Extract the [x, y] coordinate from the center of the cell holding the provided text.  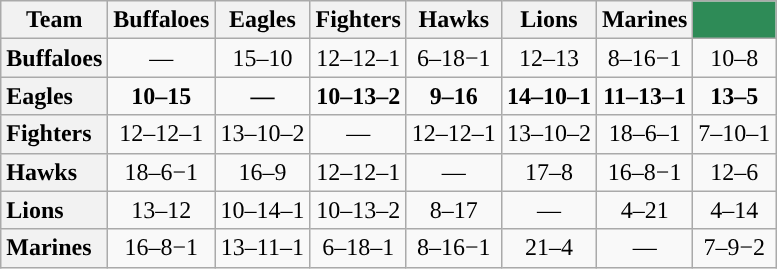
7–9−2 [734, 248]
7–10–1 [734, 134]
13–12 [162, 210]
13–5 [734, 96]
12–6 [734, 172]
18–6−1 [162, 172]
15–10 [262, 58]
8–17 [454, 210]
6–18–1 [358, 248]
10–15 [162, 96]
13–11–1 [262, 248]
11–13–1 [644, 96]
18–6–1 [644, 134]
6–18−1 [454, 58]
17–8 [548, 172]
4–14 [734, 210]
16–9 [262, 172]
10–8 [734, 58]
10–14–1 [262, 210]
Team [54, 20]
4–21 [644, 210]
9–16 [454, 96]
21–4 [548, 248]
14–10–1 [548, 96]
12–13 [548, 58]
